From the cell containing the given text, extract its center point as (X, Y) coordinate. 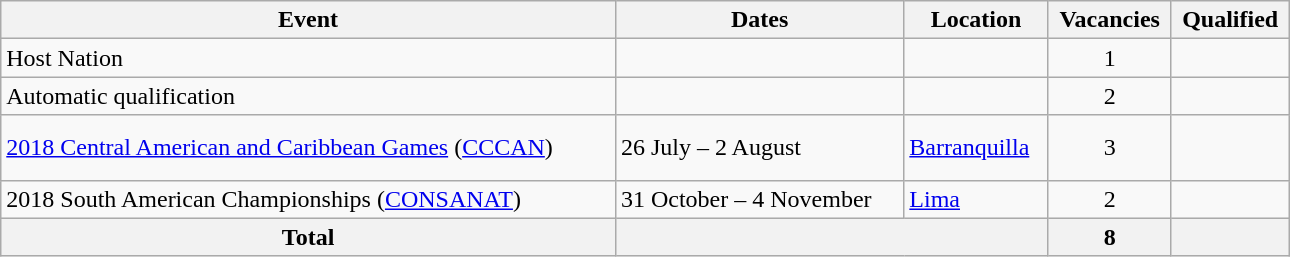
26 July – 2 August (759, 148)
1 (1110, 58)
2018 South American Championships (CONSANAT) (308, 199)
8 (1110, 237)
Host Nation (308, 58)
31 October – 4 November (759, 199)
3 (1110, 148)
Location (976, 20)
Barranquilla (976, 148)
Automatic qualification (308, 96)
2018 Central American and Caribbean Games (CCCAN) (308, 148)
Dates (759, 20)
Lima (976, 199)
Vacancies (1110, 20)
Event (308, 20)
Qualified (1230, 20)
Total (308, 237)
